Pinpoint the cell where the given text exists, returning its (X, Y) midpoint coordinate. 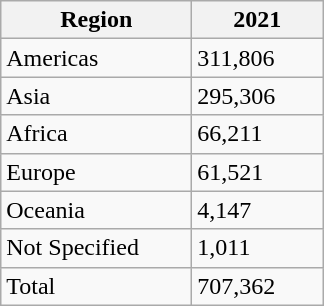
2021 (258, 20)
Africa (96, 134)
Region (96, 20)
Asia (96, 96)
4,147 (258, 210)
Americas (96, 58)
Not Specified (96, 248)
66,211 (258, 134)
1,011 (258, 248)
Europe (96, 172)
Total (96, 286)
295,306 (258, 96)
311,806 (258, 58)
707,362 (258, 286)
61,521 (258, 172)
Oceania (96, 210)
